Identify which cell holds the provided text, then report its (x, y) central coordinate. 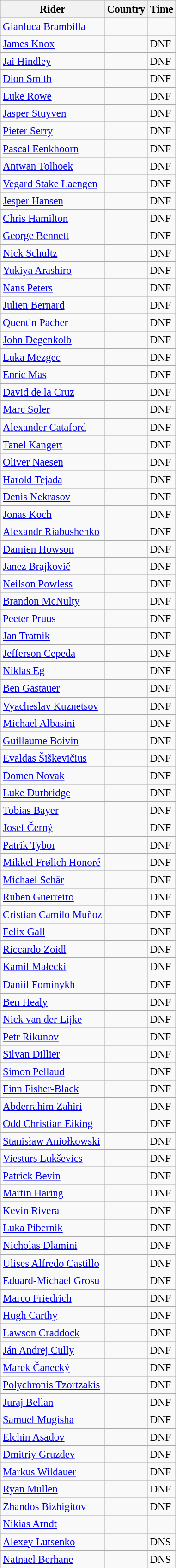
Luke Rowe (53, 96)
Natnael Berhane (53, 1559)
Patrik Tybor (53, 845)
Peeter Pruus (53, 619)
Abderrahim Zahiri (53, 1106)
Alexandr Riabushenko (53, 532)
Neilson Powless (53, 584)
Oliver Naesen (53, 462)
Enric Mas (53, 375)
Kevin Rivera (53, 1211)
Brandon McNulty (53, 601)
Petr Rikunov (53, 1037)
Michael Schär (53, 880)
Ryan Mullen (53, 1489)
Finn Fisher-Black (53, 1089)
Nick van der Lijke (53, 1019)
Ben Healy (53, 1002)
Mikkel Frølich Honoré (53, 863)
Cristian Camilo Muñoz (53, 915)
Riccardo Zoidl (53, 950)
Simon Pellaud (53, 1071)
Janez Brajkovič (53, 567)
Gianluca Brambilla (53, 27)
Marco Friedrich (53, 1298)
Nicholas Dlamini (53, 1246)
Luka Mezgec (53, 358)
Jasper Stuyven (53, 113)
Michael Albasini (53, 723)
Josef Černý (53, 828)
Chris Hamilton (53, 218)
Silvan Dillier (53, 1054)
Dmitriy Gruzdev (53, 1455)
Alexey Lutsenko (53, 1542)
Antwan Tolhoek (53, 166)
Domen Novak (53, 775)
Vegard Stake Laengen (53, 183)
Time (162, 9)
Samuel Mugisha (53, 1420)
Martin Haring (53, 1193)
Polychronis Tzortzakis (53, 1385)
Zhandos Bizhigitov (53, 1507)
Patrick Bevin (53, 1176)
Country (126, 9)
Felix Gall (53, 932)
Vyacheslav Kuznetsov (53, 706)
Niklas Eg (53, 671)
Viesturs Lukševics (53, 1159)
Elchin Asadov (53, 1437)
David de la Cruz (53, 392)
Luke Durbridge (53, 793)
Stanisław Aniołkowski (53, 1141)
Jesper Hansen (53, 201)
John Degenkolb (53, 340)
Ruben Guerreiro (53, 897)
Odd Christian Eiking (53, 1124)
George Bennett (53, 236)
Ulises Alfredo Castillo (53, 1263)
Dion Smith (53, 79)
Nikias Arndt (53, 1524)
Pieter Serry (53, 131)
Nans Peters (53, 288)
Markus Wildauer (53, 1472)
Daniil Fominykh (53, 984)
Damien Howson (53, 549)
Lawson Craddock (53, 1333)
Tobias Bayer (53, 810)
Alexander Cataford (53, 427)
Jan Tratnik (53, 636)
Yukiya Arashiro (53, 271)
Kamil Małecki (53, 967)
James Knox (53, 44)
Eduard-Michael Grosu (53, 1280)
Hugh Carthy (53, 1315)
Jonas Koch (53, 514)
Jai Hindley (53, 62)
Julien Bernard (53, 305)
Nick Schultz (53, 253)
Quentin Pacher (53, 323)
Harold Tejada (53, 479)
Ján Andrej Cully (53, 1350)
Rider (53, 9)
Juraj Bellan (53, 1402)
Ben Gastauer (53, 688)
Pascal Eenkhoorn (53, 149)
Tanel Kangert (53, 445)
Luka Pibernik (53, 1228)
Marek Čanecký (53, 1367)
Jefferson Cepeda (53, 654)
Evaldas Šiškevičius (53, 758)
Guillaume Boivin (53, 741)
Marc Soler (53, 410)
Denis Nekrasov (53, 497)
